Identify which cell holds the provided text, then report its [X, Y] central coordinate. 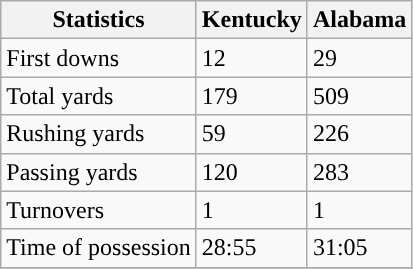
59 [252, 134]
226 [359, 134]
First downs [99, 58]
179 [252, 96]
Kentucky [252, 20]
Time of possession [99, 248]
Turnovers [99, 210]
Rushing yards [99, 134]
283 [359, 172]
29 [359, 58]
Total yards [99, 96]
31:05 [359, 248]
509 [359, 96]
Statistics [99, 20]
12 [252, 58]
120 [252, 172]
28:55 [252, 248]
Alabama [359, 20]
Passing yards [99, 172]
